Identify which cell holds the provided text, then report its (X, Y) central coordinate. 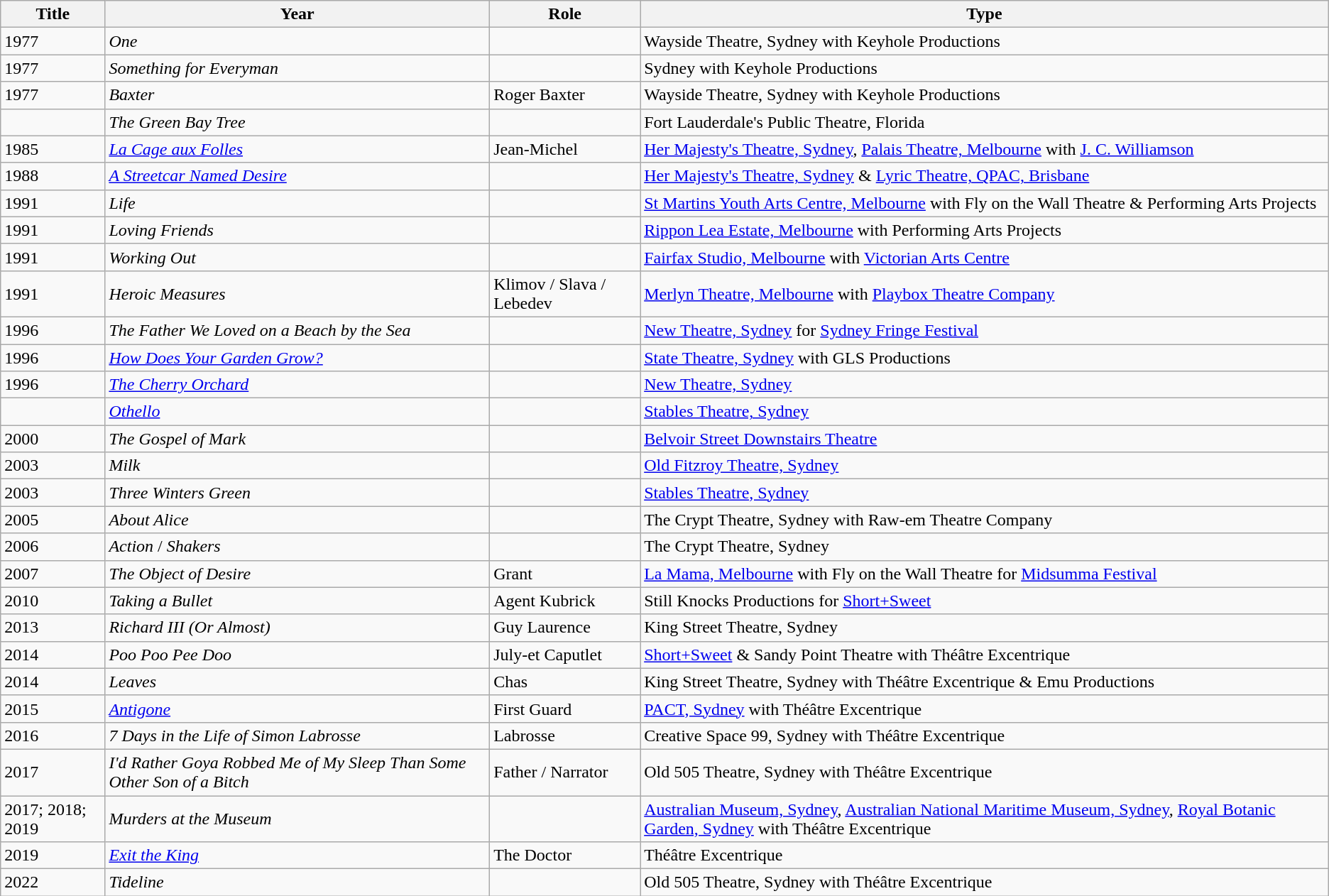
2022 (53, 883)
First Guard (565, 709)
Fairfax Studio, Melbourne with Victorian Arts Centre (985, 257)
How Does Your Garden Grow? (297, 357)
2007 (53, 574)
Tideline (297, 883)
The Father We Loved on a Beach by the Sea (297, 330)
About Alice (297, 520)
2010 (53, 601)
The Gospel of Mark (297, 439)
The Crypt Theatre, Sydney with Raw-em Theatre Company (985, 520)
State Theatre, Sydney with GLS Productions (985, 357)
Baxter (297, 95)
New Theatre, Sydney (985, 385)
La Cage aux Folles (297, 149)
King Street Theatre, Sydney with Théâtre Excentrique & Emu Productions (985, 682)
Title (53, 14)
Théâtre Excentrique (985, 856)
Short+Sweet & Sandy Point Theatre with Théâtre Excentrique (985, 655)
The Crypt Theatre, Sydney (985, 547)
Agent Kubrick (565, 601)
Type (985, 14)
2017; 2018; 2019 (53, 818)
Role (565, 14)
La Mama, Melbourne with Fly on the Wall Theatre for Midsumma Festival (985, 574)
Chas (565, 682)
The Green Bay Tree (297, 122)
Belvoir Street Downstairs Theatre (985, 439)
One (297, 41)
King Street Theatre, Sydney (985, 628)
Jean-Michel (565, 149)
1985 (53, 149)
2006 (53, 547)
Creative Space 99, Sydney with Théâtre Excentrique (985, 736)
Father / Narrator (565, 772)
St Martins Youth Arts Centre, Melbourne with Fly on the Wall Theatre & Performing Arts Projects (985, 203)
The Doctor (565, 856)
New Theatre, Sydney for Sydney Fringe Festival (985, 330)
Still Knocks Productions for Short+Sweet (985, 601)
Richard III (Or Almost) (297, 628)
Klimov / Slava / Lebedev (565, 294)
The Object of Desire (297, 574)
Othello (297, 412)
2015 (53, 709)
Loving Friends (297, 230)
Her Majesty's Theatre, Sydney & Lyric Theatre, QPAC, Brisbane (985, 176)
A Streetcar Named Desire (297, 176)
2005 (53, 520)
Three Winters Green (297, 493)
Year (297, 14)
Roger Baxter (565, 95)
Labrosse (565, 736)
Guy Laurence (565, 628)
The Cherry Orchard (297, 385)
2019 (53, 856)
Australian Museum, Sydney, Australian National Maritime Museum, Sydney, Royal Botanic Garden, Sydney with Théâtre Excentrique (985, 818)
Action / Shakers (297, 547)
Poo Poo Pee Doo (297, 655)
Something for Everyman (297, 68)
7 Days in the Life of Simon Labrosse (297, 736)
Heroic Measures (297, 294)
Grant (565, 574)
Milk (297, 466)
Antigone (297, 709)
Life (297, 203)
2017 (53, 772)
Murders at the Museum (297, 818)
PACT, Sydney with Théâtre Excentrique (985, 709)
Sydney with Keyhole Productions (985, 68)
2000 (53, 439)
2016 (53, 736)
Working Out (297, 257)
Leaves (297, 682)
Exit the King (297, 856)
Taking a Bullet (297, 601)
2013 (53, 628)
Fort Lauderdale's Public Theatre, Florida (985, 122)
I'd Rather Goya Robbed Me of My Sleep Than Some Other Son of a Bitch (297, 772)
Rippon Lea Estate, Melbourne with Performing Arts Projects (985, 230)
Old Fitzroy Theatre, Sydney (985, 466)
July-et Caputlet (565, 655)
Merlyn Theatre, Melbourne with Playbox Theatre Company (985, 294)
Her Majesty's Theatre, Sydney, Palais Theatre, Melbourne with J. C. Williamson (985, 149)
1988 (53, 176)
